Return the (x, y) coordinate for the center point of the cell that contains the specified text.  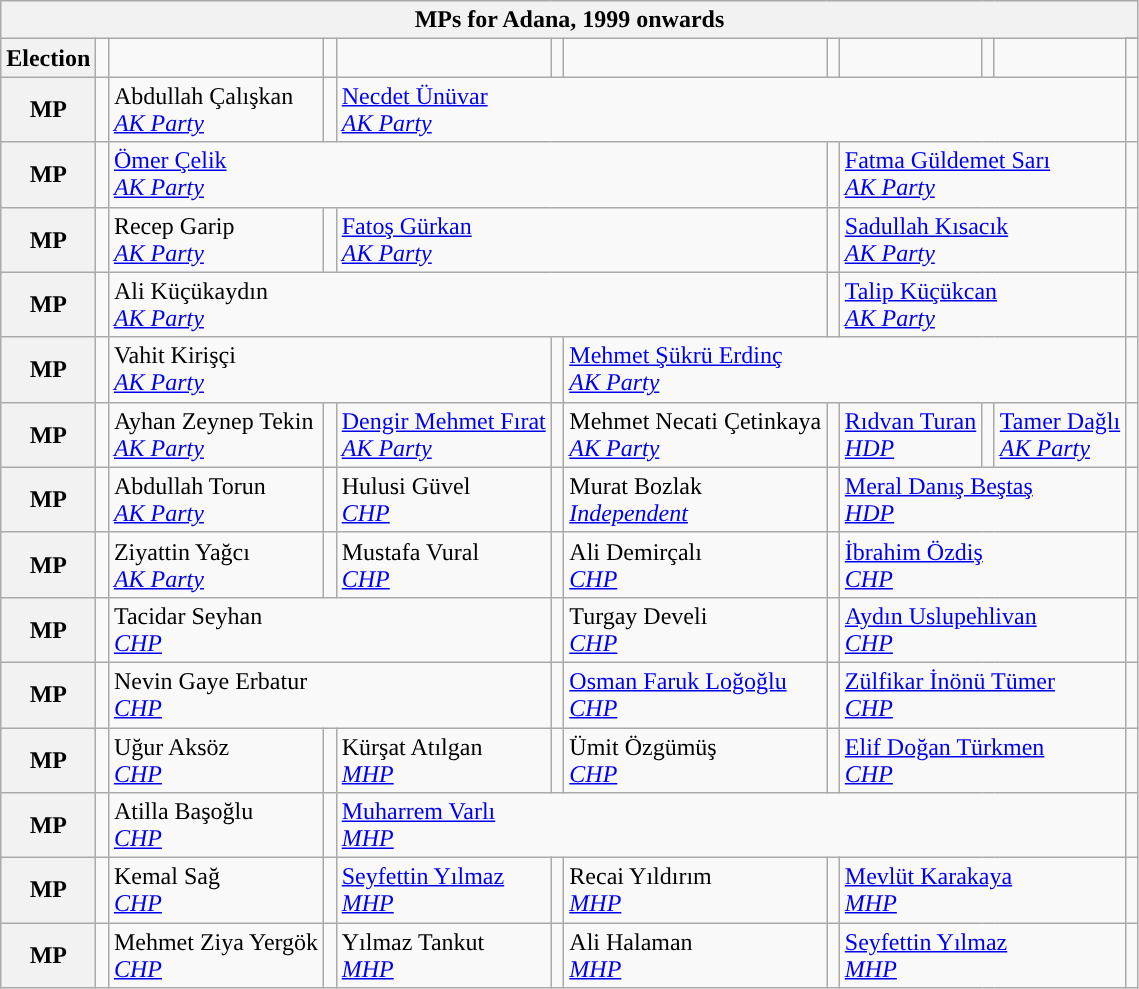
Ümit ÖzgümüşCHP (696, 760)
Election (48, 58)
Elif Doğan TürkmenCHP (982, 760)
Ömer ÇelikAK Party (467, 174)
Mehmet Şükrü ErdinçAK Party (845, 370)
Abdullah TorunAK Party (216, 500)
Nevin Gaye ErbaturCHP (330, 694)
Mevlüt KarakayaMHP (982, 890)
Talip KüçükcanAK Party (982, 304)
Yılmaz TankutMHP (444, 956)
Ziyattin YağcıAK Party (216, 564)
Tamer DağlıAK Party (1060, 434)
Ali KüçükaydınAK Party (467, 304)
Atilla BaşoğluCHP (216, 826)
Fatma Güldemet SarıAK Party (982, 174)
Recai YıldırımMHP (696, 890)
Fatoş GürkanAK Party (582, 240)
Abdullah ÇalışkanAK Party (216, 110)
Tacidar SeyhanCHP (330, 630)
Mehmet Ziya YergökCHP (216, 956)
Sadullah KısacıkAK Party (982, 240)
Ali DemirçalıCHP (696, 564)
Kemal SağCHP (216, 890)
Zülfikar İnönü TümerCHP (982, 694)
Turgay DeveliCHP (696, 630)
Kürşat AtılganMHP (444, 760)
Ali HalamanMHP (696, 956)
Recep GaripAK Party (216, 240)
Necdet ÜnüvarAK Party (730, 110)
MPs for Adana, 1999 onwards (570, 20)
Mehmet Necati ÇetinkayaAK Party (696, 434)
Dengir Mehmet FıratAK Party (444, 434)
Murat BozlakIndependent (696, 500)
Meral Danış BeştaşHDP (982, 500)
Vahit KirişçiAK Party (330, 370)
İbrahim ÖzdişCHP (982, 564)
Muharrem VarlıMHP (730, 826)
Mustafa VuralCHP (444, 564)
Uğur AksözCHP (216, 760)
Hulusi GüvelCHP (444, 500)
Rıdvan TuranHDP (910, 434)
Ayhan Zeynep TekinAK Party (216, 434)
Aydın UslupehlivanCHP (982, 630)
Osman Faruk LoğoğluCHP (696, 694)
